Extract the (X, Y) coordinate from the center of the cell holding the provided text.  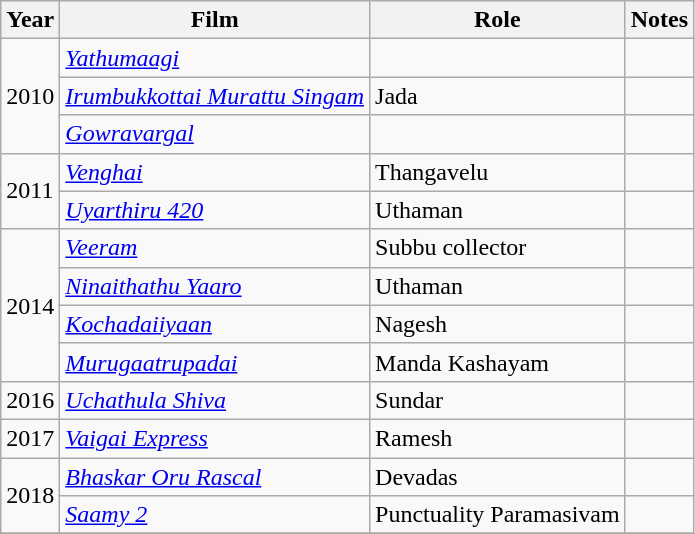
Role (498, 20)
Bhaskar Oru Rascal (215, 477)
2017 (30, 438)
2016 (30, 400)
Gowravargal (215, 134)
Uyarthiru 420 (215, 210)
Nagesh (498, 324)
Subbu collector (498, 248)
Jada (498, 96)
2014 (30, 305)
Devadas (498, 477)
Notes (659, 20)
Yathumaagi (215, 58)
Punctuality Paramasivam (498, 515)
Manda Kashayam (498, 362)
Ninaithathu Yaaro (215, 286)
Veeram (215, 248)
Sundar (498, 400)
Saamy 2 (215, 515)
Irumbukkottai Murattu Singam (215, 96)
Vaigai Express (215, 438)
Kochadaiiyaan (215, 324)
Uchathula Shiva (215, 400)
Murugaatrupadai (215, 362)
2011 (30, 191)
2018 (30, 496)
2010 (30, 96)
Film (215, 20)
Ramesh (498, 438)
Venghai (215, 172)
Year (30, 20)
Thangavelu (498, 172)
